Detect which cell encompasses the target text, then output its [x, y] center coordinate. 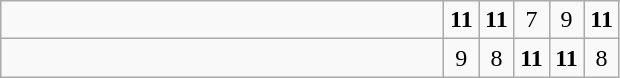
7 [532, 20]
